Detect which cell encompasses the target text, then output its (X, Y) center coordinate. 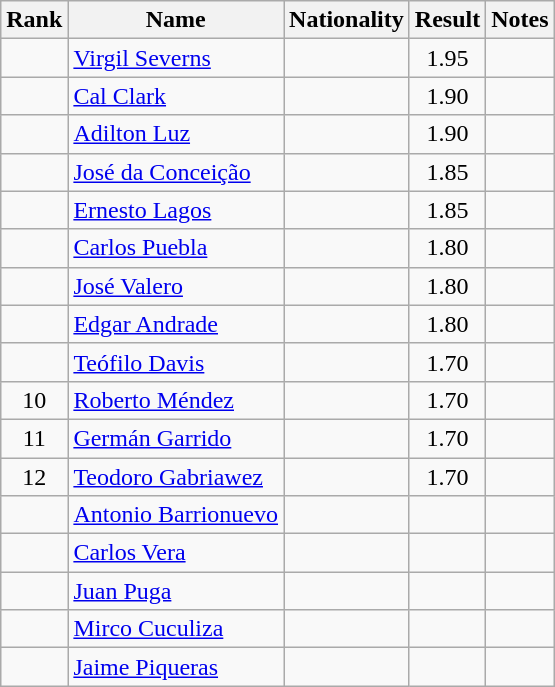
Antonio Barrionuevo (176, 515)
Jaime Piqueras (176, 667)
Edgar Andrade (176, 324)
Roberto Méndez (176, 400)
Teófilo Davis (176, 362)
11 (34, 438)
Cal Clark (176, 96)
Virgil Severns (176, 58)
Ernesto Lagos (176, 210)
Mirco Cuculiza (176, 629)
José da Conceição (176, 172)
Nationality (347, 20)
Name (176, 20)
Rank (34, 20)
José Valero (176, 286)
12 (34, 477)
Adilton Luz (176, 134)
Carlos Vera (176, 553)
Juan Puga (176, 591)
Result (447, 20)
Germán Garrido (176, 438)
1.95 (447, 58)
Carlos Puebla (176, 248)
10 (34, 400)
Notes (520, 20)
Teodoro Gabriawez (176, 477)
